Locate the cell with the specified text and output its [X, Y] center coordinate. 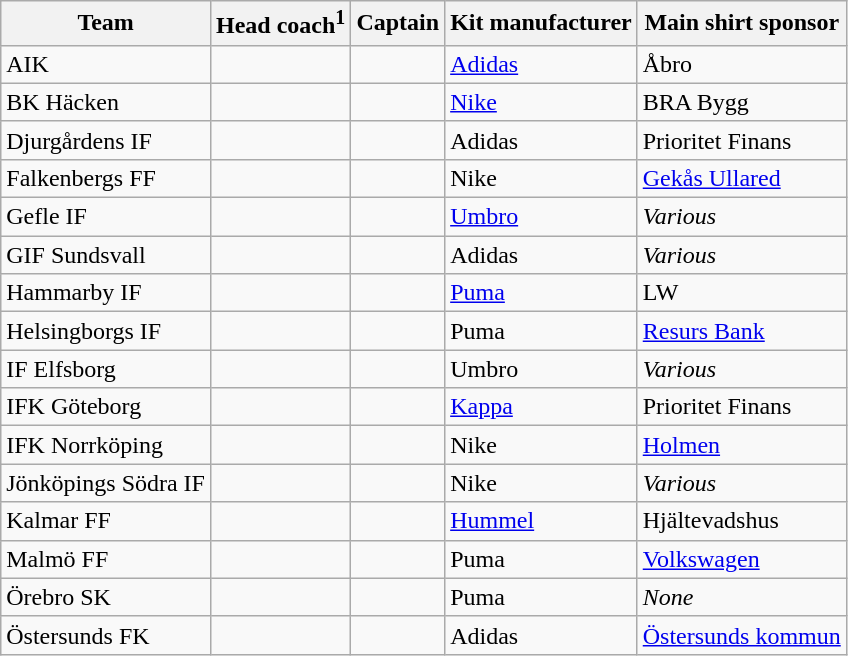
Kalmar FF [106, 521]
Falkenbergs FF [106, 178]
GIF Sundsvall [106, 255]
Hummel [542, 521]
Team [106, 24]
Malmö FF [106, 559]
AIK [106, 64]
Kit manufacturer [542, 24]
Captain [398, 24]
IFK Norrköping [106, 445]
BRA Bygg [742, 102]
Åbro [742, 64]
Holmen [742, 445]
Djurgårdens IF [106, 140]
BK Häcken [106, 102]
Head coach1 [280, 24]
Resurs Bank [742, 331]
Kappa [542, 407]
Jönköpings Södra IF [106, 483]
IF Elfsborg [106, 369]
Gekås Ullared [742, 178]
Östersunds FK [106, 635]
Hammarby IF [106, 293]
Helsingborgs IF [106, 331]
None [742, 597]
Gefle IF [106, 217]
IFK Göteborg [106, 407]
LW [742, 293]
Volkswagen [742, 559]
Östersunds kommun [742, 635]
Main shirt sponsor [742, 24]
Hjältevadshus [742, 521]
Örebro SK [106, 597]
